Return the [x, y] coordinate for the center point of the cell that contains the specified text.  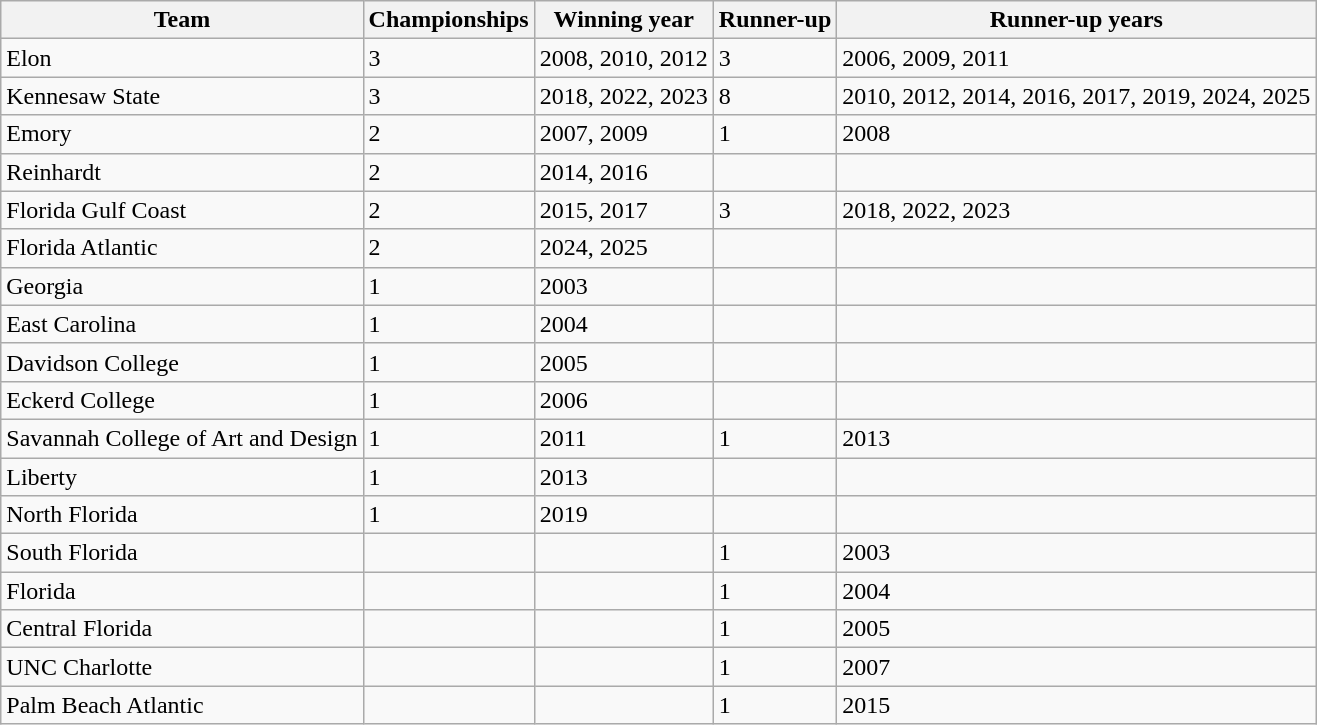
Elon [182, 58]
Kennesaw State [182, 96]
2007 [1076, 667]
Savannah College of Art and Design [182, 438]
2015 [1076, 705]
2007, 2009 [624, 134]
8 [775, 96]
2006, 2009, 2011 [1076, 58]
2008, 2010, 2012 [624, 58]
2024, 2025 [624, 248]
Liberty [182, 477]
North Florida [182, 515]
Emory [182, 134]
Davidson College [182, 362]
2019 [624, 515]
Georgia [182, 286]
UNC Charlotte [182, 667]
Palm Beach Atlantic [182, 705]
Florida Gulf Coast [182, 210]
Florida Atlantic [182, 248]
Florida [182, 591]
2010, 2012, 2014, 2016, 2017, 2019, 2024, 2025 [1076, 96]
South Florida [182, 553]
Eckerd College [182, 400]
2011 [624, 438]
Team [182, 20]
Winning year [624, 20]
Central Florida [182, 629]
Reinhardt [182, 172]
2014, 2016 [624, 172]
Runner-up [775, 20]
Championships [448, 20]
Runner-up years [1076, 20]
East Carolina [182, 324]
2006 [624, 400]
2008 [1076, 134]
2015, 2017 [624, 210]
